Capture the cell that displays the provided text and extract its [x, y] central coordinate. 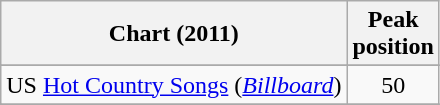
Chart (2011) [174, 34]
Peak position [393, 34]
50 [393, 85]
US Hot Country Songs (Billboard) [174, 85]
